Extract the (X, Y) coordinate from the center of the cell holding the provided text.  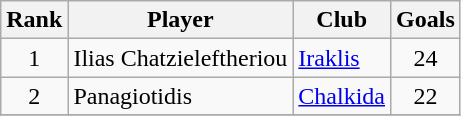
22 (426, 96)
Club (342, 20)
Chalkida (342, 96)
24 (426, 58)
Ilias Chatzieleftheriou (180, 58)
Player (180, 20)
Goals (426, 20)
Rank (34, 20)
Panagiotidis (180, 96)
Iraklis (342, 58)
1 (34, 58)
2 (34, 96)
